Determine the (X, Y) coordinate at the center of the cell enclosing the given text.  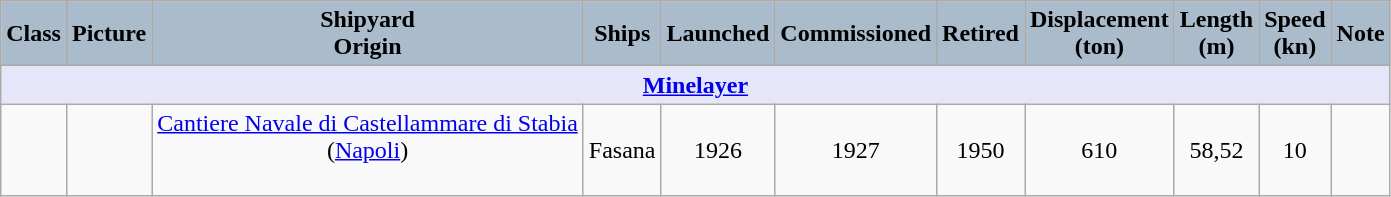
Minelayer (696, 85)
1927 (856, 150)
1950 (981, 150)
Launched (718, 34)
Cantiere Navale di Castellammare di Stabia(Napoli) (368, 150)
Retired (981, 34)
10 (1295, 150)
Commissioned (856, 34)
Ships (622, 34)
Displacement(ton) (1099, 34)
58,52 (1216, 150)
Fasana (622, 150)
610 (1099, 150)
Speed(kn) (1295, 34)
Length(m) (1216, 34)
Picture (108, 34)
ShipyardOrigin (368, 34)
Note (1360, 34)
Class (34, 34)
1926 (718, 150)
